Determine the (X, Y) coordinate at the center of the cell enclosing the given text.  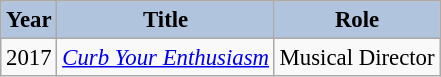
Year (29, 20)
2017 (29, 58)
Musical Director (357, 58)
Curb Your Enthusiasm (166, 58)
Role (357, 20)
Title (166, 20)
